Locate the cell with the specified text and output its (x, y) center coordinate. 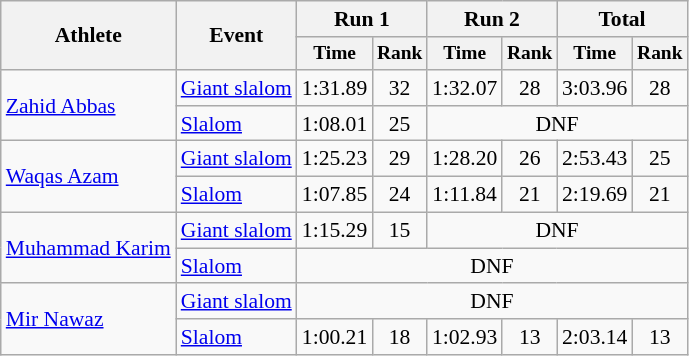
1:02.93 (464, 337)
Total (622, 19)
Athlete (88, 36)
2:53.43 (594, 159)
1:25.23 (334, 159)
1:15.29 (334, 230)
29 (400, 159)
Zahid Abbas (88, 106)
1:07.85 (334, 195)
15 (400, 230)
Mir Nawaz (88, 320)
Muhammad Karim (88, 248)
1:11.84 (464, 195)
3:03.96 (594, 88)
32 (400, 88)
1:00.21 (334, 337)
26 (530, 159)
Run 1 (362, 19)
2:03.14 (594, 337)
Event (236, 36)
1:08.01 (334, 124)
24 (400, 195)
1:31.89 (334, 88)
Run 2 (492, 19)
1:28.20 (464, 159)
2:19.69 (594, 195)
18 (400, 337)
1:32.07 (464, 88)
Waqas Azam (88, 176)
